Detect which cell encompasses the target text, then output its [x, y] center coordinate. 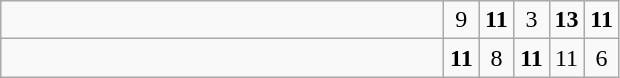
3 [532, 20]
8 [496, 58]
13 [566, 20]
9 [462, 20]
6 [602, 58]
